Detect which cell encompasses the target text, then output its [X, Y] center coordinate. 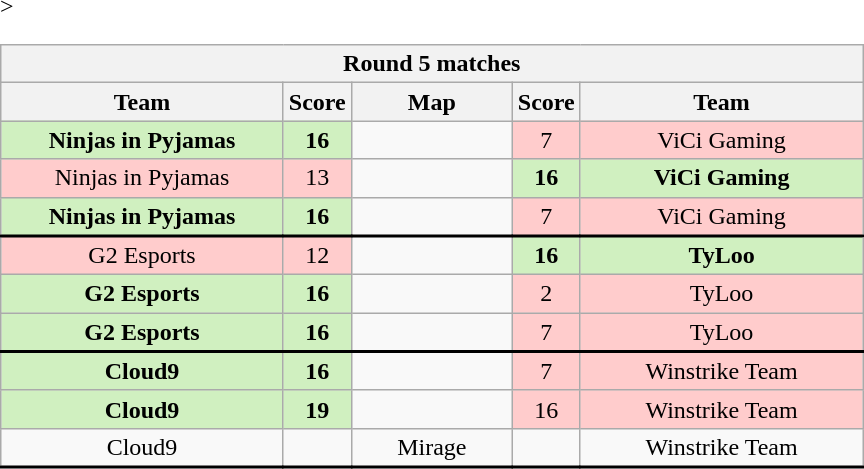
Mirage [432, 448]
19 [317, 409]
13 [317, 178]
Round 5 matches [432, 64]
2 [546, 294]
Map [432, 102]
12 [317, 256]
